Identify which cell holds the provided text, then report its (x, y) central coordinate. 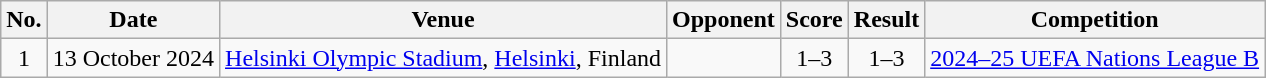
Venue (444, 20)
Opponent (724, 20)
Result (886, 20)
Helsinki Olympic Stadium, Helsinki, Finland (444, 58)
13 October 2024 (133, 58)
Date (133, 20)
Competition (1095, 20)
Score (814, 20)
No. (24, 20)
1 (24, 58)
2024–25 UEFA Nations League B (1095, 58)
